For the text-containing cell, return its midpoint in [x, y] coordinate format. 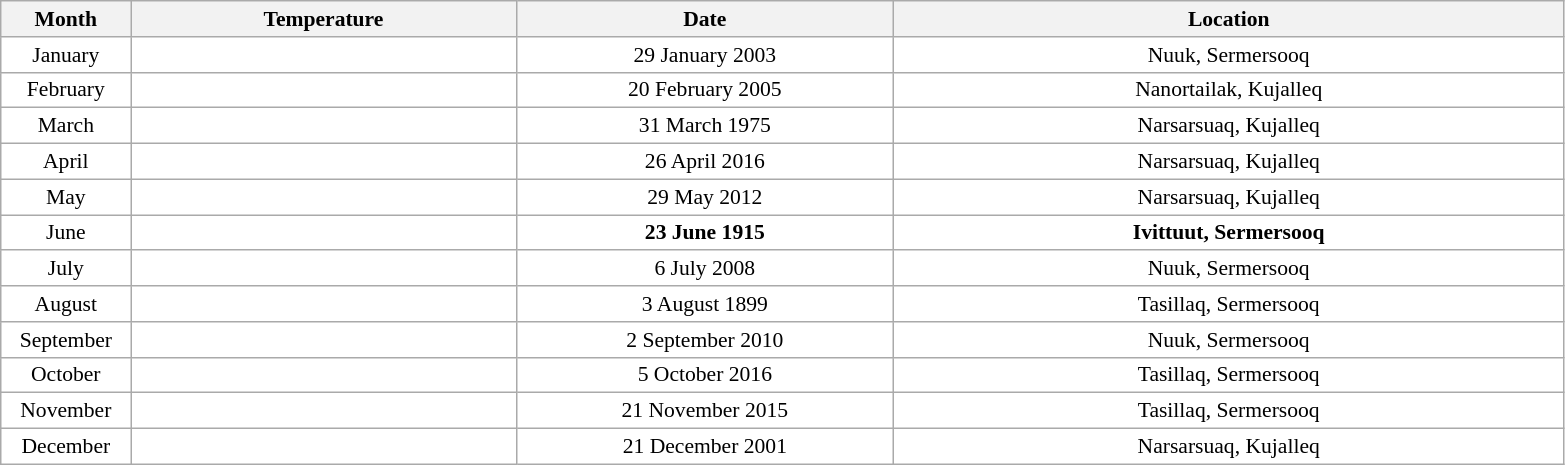
21 December 2001 [705, 447]
September [66, 340]
2 September 2010 [705, 340]
29 May 2012 [705, 197]
21 November 2015 [705, 411]
Nanortailak, Kujalleq [1229, 90]
23 June 1915 [705, 233]
December [66, 447]
Month [66, 19]
31 March 1975 [705, 126]
March [66, 126]
29 January 2003 [705, 55]
January [66, 55]
October [66, 375]
5 October 2016 [705, 375]
26 April 2016 [705, 162]
Location [1229, 19]
3 August 1899 [705, 304]
Ivittuut, Sermersooq [1229, 233]
20 February 2005 [705, 90]
July [66, 269]
November [66, 411]
April [66, 162]
Date [705, 19]
February [66, 90]
June [66, 233]
6 July 2008 [705, 269]
August [66, 304]
Temperature [324, 19]
May [66, 197]
